Scan for the cell matching the given text and deliver its (X, Y) coordinate at center. 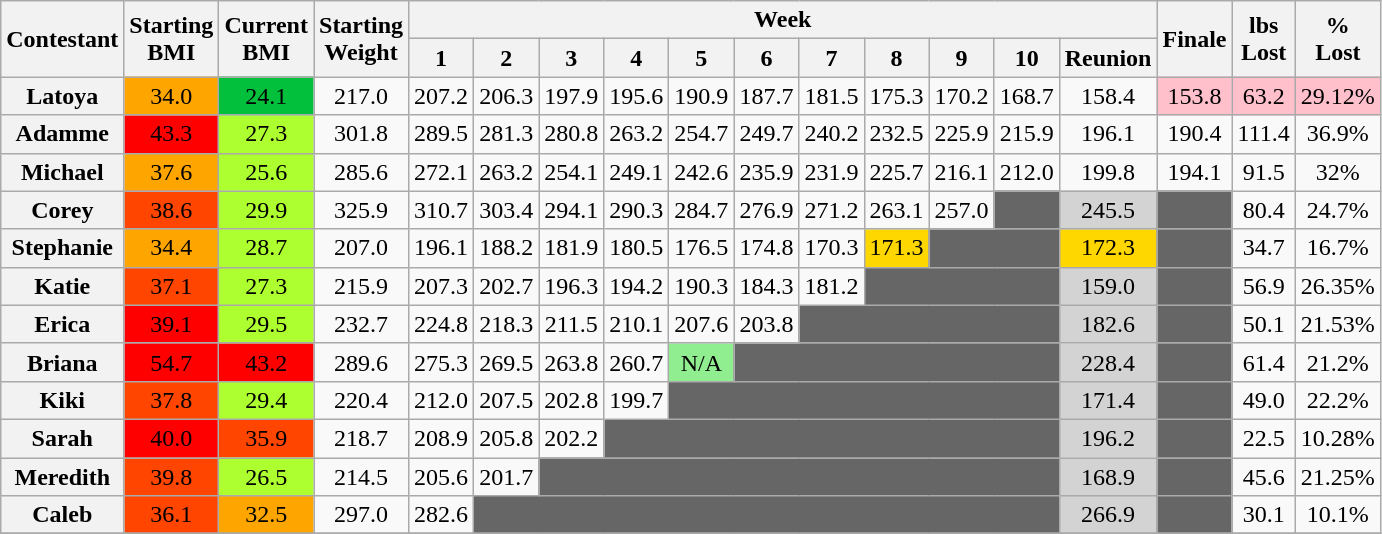
254.1 (572, 172)
181.2 (832, 286)
171.3 (896, 248)
210.1 (636, 324)
34.4 (172, 248)
224.8 (442, 324)
203.8 (766, 324)
37.8 (172, 400)
Adamme (62, 134)
63.2 (1264, 96)
22.5 (1264, 438)
285.6 (362, 172)
Erica (62, 324)
158.4 (1108, 96)
280.8 (572, 134)
CurrentBMI (266, 39)
245.5 (1108, 210)
263.1 (896, 210)
36.9% (1338, 134)
303.4 (506, 210)
289.6 (362, 362)
34.7 (1264, 248)
176.5 (702, 248)
171.4 (1108, 400)
34.0 (172, 96)
276.9 (766, 210)
45.6 (1264, 477)
170.2 (962, 96)
181.5 (832, 96)
Latoya (62, 96)
32.5 (266, 515)
175.3 (896, 96)
188.2 (506, 248)
190.3 (702, 286)
260.7 (636, 362)
202.8 (572, 400)
240.2 (832, 134)
38.6 (172, 210)
218.7 (362, 438)
216.1 (962, 172)
249.1 (636, 172)
180.5 (636, 248)
220.4 (362, 400)
271.2 (832, 210)
263.8 (572, 362)
181.9 (572, 248)
10 (1026, 58)
207.2 (442, 96)
43.2 (266, 362)
184.3 (766, 286)
196.3 (572, 286)
Contestant (62, 39)
Katie (62, 286)
1 (442, 58)
%Lost (1338, 39)
290.3 (636, 210)
205.6 (442, 477)
242.6 (702, 172)
272.1 (442, 172)
170.3 (832, 248)
4 (636, 58)
25.6 (266, 172)
Michael (62, 172)
39.1 (172, 324)
206.3 (506, 96)
207.6 (702, 324)
32% (1338, 172)
284.7 (702, 210)
21.53% (1338, 324)
Finale (1194, 39)
281.3 (506, 134)
235.9 (766, 172)
159.0 (1108, 286)
24.7% (1338, 210)
9 (962, 58)
214.5 (362, 477)
24.1 (266, 96)
228.4 (1108, 362)
182.6 (1108, 324)
297.0 (362, 515)
208.9 (442, 438)
30.1 (1264, 515)
StartingWeight (362, 39)
49.0 (1264, 400)
3 (572, 58)
37.1 (172, 286)
190.4 (1194, 134)
39.8 (172, 477)
Reunion (1108, 58)
lbsLost (1264, 39)
10.28% (1338, 438)
21.25% (1338, 477)
190.9 (702, 96)
2 (506, 58)
168.7 (1026, 96)
50.1 (1264, 324)
Sarah (62, 438)
194.2 (636, 286)
Stephanie (62, 248)
266.9 (1108, 515)
Corey (62, 210)
153.8 (1194, 96)
194.1 (1194, 172)
168.9 (1108, 477)
174.8 (766, 248)
16.7% (1338, 248)
275.3 (442, 362)
54.7 (172, 362)
197.9 (572, 96)
232.7 (362, 324)
91.5 (1264, 172)
29.9 (266, 210)
36.1 (172, 515)
Week (783, 20)
207.5 (506, 400)
29.5 (266, 324)
7 (832, 58)
Kiki (62, 400)
254.7 (702, 134)
249.7 (766, 134)
80.4 (1264, 210)
40.0 (172, 438)
207.0 (362, 248)
22.2% (1338, 400)
325.9 (362, 210)
217.0 (362, 96)
294.1 (572, 210)
111.4 (1264, 134)
225.7 (896, 172)
232.5 (896, 134)
201.7 (506, 477)
301.8 (362, 134)
21.2% (1338, 362)
211.5 (572, 324)
205.8 (506, 438)
172.3 (1108, 248)
187.7 (766, 96)
5 (702, 58)
Briana (62, 362)
195.6 (636, 96)
35.9 (266, 438)
269.5 (506, 362)
282.6 (442, 515)
257.0 (962, 210)
202.7 (506, 286)
6 (766, 58)
N/A (702, 362)
310.7 (442, 210)
207.3 (442, 286)
199.7 (636, 400)
StartingBMI (172, 39)
29.12% (1338, 96)
289.5 (442, 134)
199.8 (1108, 172)
Meredith (62, 477)
10.1% (1338, 515)
231.9 (832, 172)
196.2 (1108, 438)
43.3 (172, 134)
26.35% (1338, 286)
61.4 (1264, 362)
56.9 (1264, 286)
26.5 (266, 477)
202.2 (572, 438)
Caleb (62, 515)
8 (896, 58)
29.4 (266, 400)
218.3 (506, 324)
225.9 (962, 134)
37.6 (172, 172)
28.7 (266, 248)
